Determine the (x, y) coordinate at the center of the cell enclosing the given text.  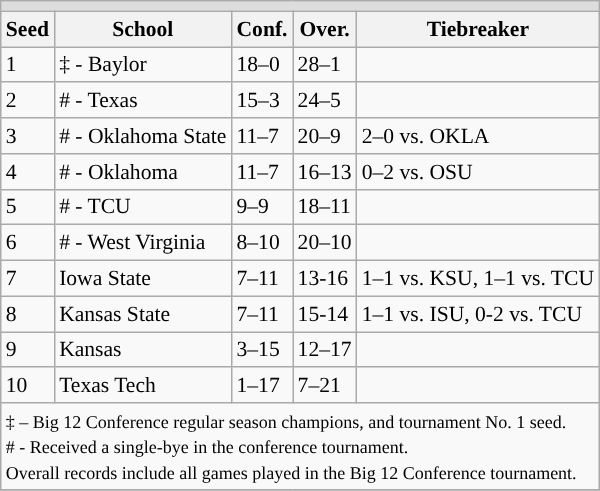
# - Oklahoma State (142, 136)
Seed (28, 29)
Kansas State (142, 314)
28–1 (325, 65)
8–10 (262, 243)
13-16 (325, 279)
2 (28, 101)
School (142, 29)
9 (28, 350)
18–0 (262, 65)
24–5 (325, 101)
3 (28, 136)
Texas Tech (142, 386)
Iowa State (142, 279)
1–17 (262, 386)
20–10 (325, 243)
15-14 (325, 314)
16–13 (325, 172)
Over. (325, 29)
4 (28, 172)
8 (28, 314)
7 (28, 279)
12–17 (325, 350)
Tiebreaker (478, 29)
15–3 (262, 101)
Kansas (142, 350)
1–1 vs. KSU, 1–1 vs. TCU (478, 279)
6 (28, 243)
1 (28, 65)
Conf. (262, 29)
5 (28, 207)
20–9 (325, 136)
# - Texas (142, 101)
1–1 vs. ISU, 0-2 vs. TCU (478, 314)
9–9 (262, 207)
10 (28, 386)
7–21 (325, 386)
3–15 (262, 350)
# - Oklahoma (142, 172)
‡ - Baylor (142, 65)
18–11 (325, 207)
# - TCU (142, 207)
# - West Virginia (142, 243)
2–0 vs. OKLA (478, 136)
0–2 vs. OSU (478, 172)
